Provide the [X, Y] coordinate of the cell's center where the given text is located.  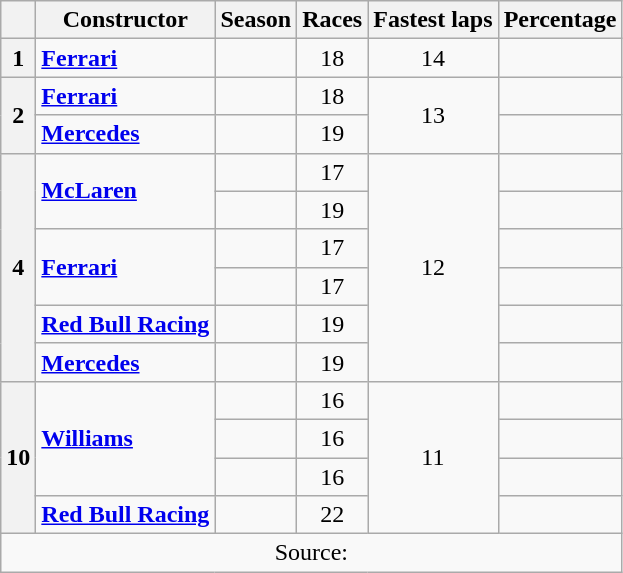
13 [433, 115]
Races [332, 20]
Season [256, 20]
1 [18, 58]
22 [332, 515]
McLaren [126, 191]
Williams [126, 438]
12 [433, 267]
11 [433, 457]
Source: [312, 553]
2 [18, 115]
14 [433, 58]
Fastest laps [433, 20]
Constructor [126, 20]
10 [18, 457]
4 [18, 267]
Percentage [560, 20]
